Find where the given text appears and provide that cell's center as [x, y] coordinate. 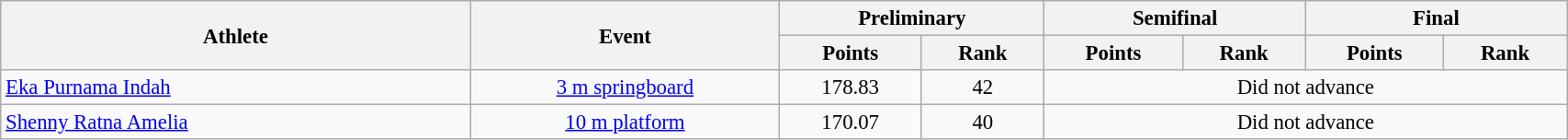
10 m platform [625, 122]
Athlete [235, 35]
Semifinal [1175, 18]
Shenny Ratna Amelia [235, 122]
Eka Purnama Indah [235, 87]
42 [983, 87]
170.07 [851, 122]
Final [1436, 18]
Event [625, 35]
3 m springboard [625, 87]
Preliminary [912, 18]
178.83 [851, 87]
40 [983, 122]
